Return the [X, Y] coordinate for the center point of the cell that contains the specified text.  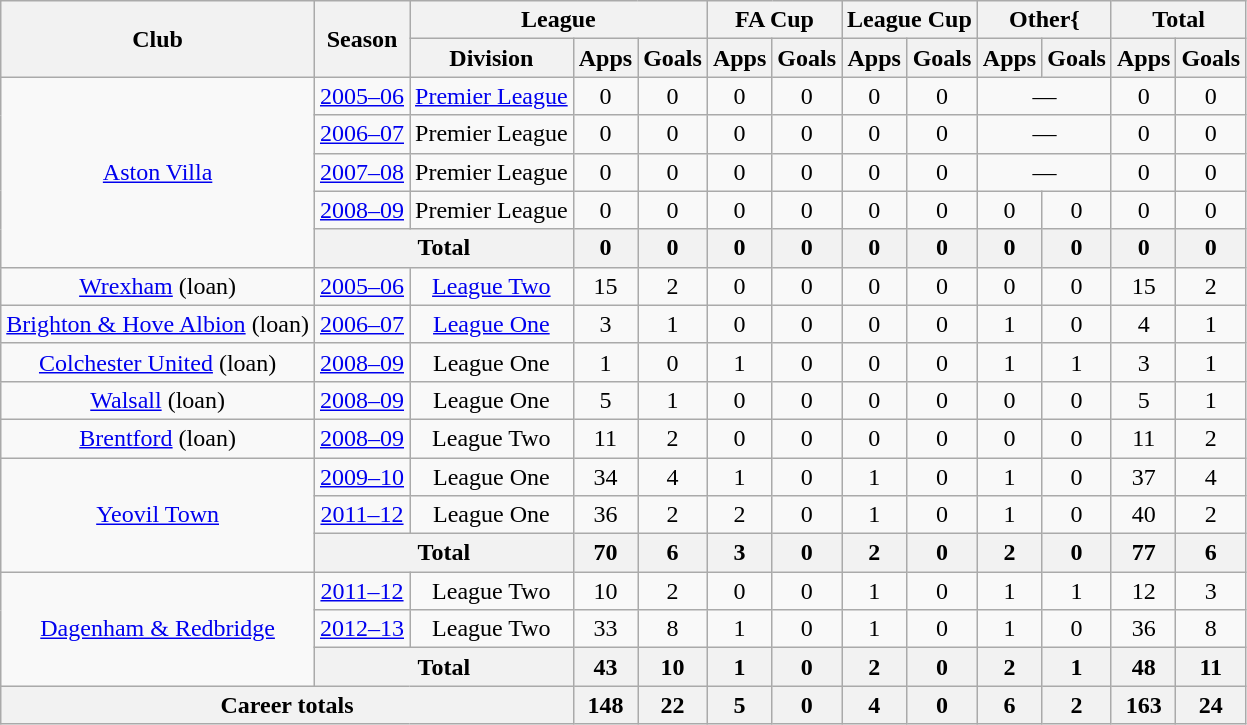
Division [492, 58]
2007–08 [362, 172]
League Cup [910, 20]
Brighton & Hove Albion (loan) [158, 324]
70 [605, 553]
Other{ [1044, 20]
Brentford (loan) [158, 438]
163 [1143, 705]
24 [1211, 705]
148 [605, 705]
48 [1143, 667]
Aston Villa [158, 172]
2009–10 [362, 477]
League [559, 20]
12 [1143, 591]
22 [673, 705]
Yeovil Town [158, 515]
33 [605, 629]
Wrexham (loan) [158, 286]
Walsall (loan) [158, 400]
FA Cup [774, 20]
34 [605, 477]
43 [605, 667]
Season [362, 39]
Career totals [287, 705]
40 [1143, 515]
77 [1143, 553]
37 [1143, 477]
2012–13 [362, 629]
Club [158, 39]
Colchester United (loan) [158, 362]
Dagenham & Redbridge [158, 629]
